Detect which cell encompasses the target text, then output its (x, y) center coordinate. 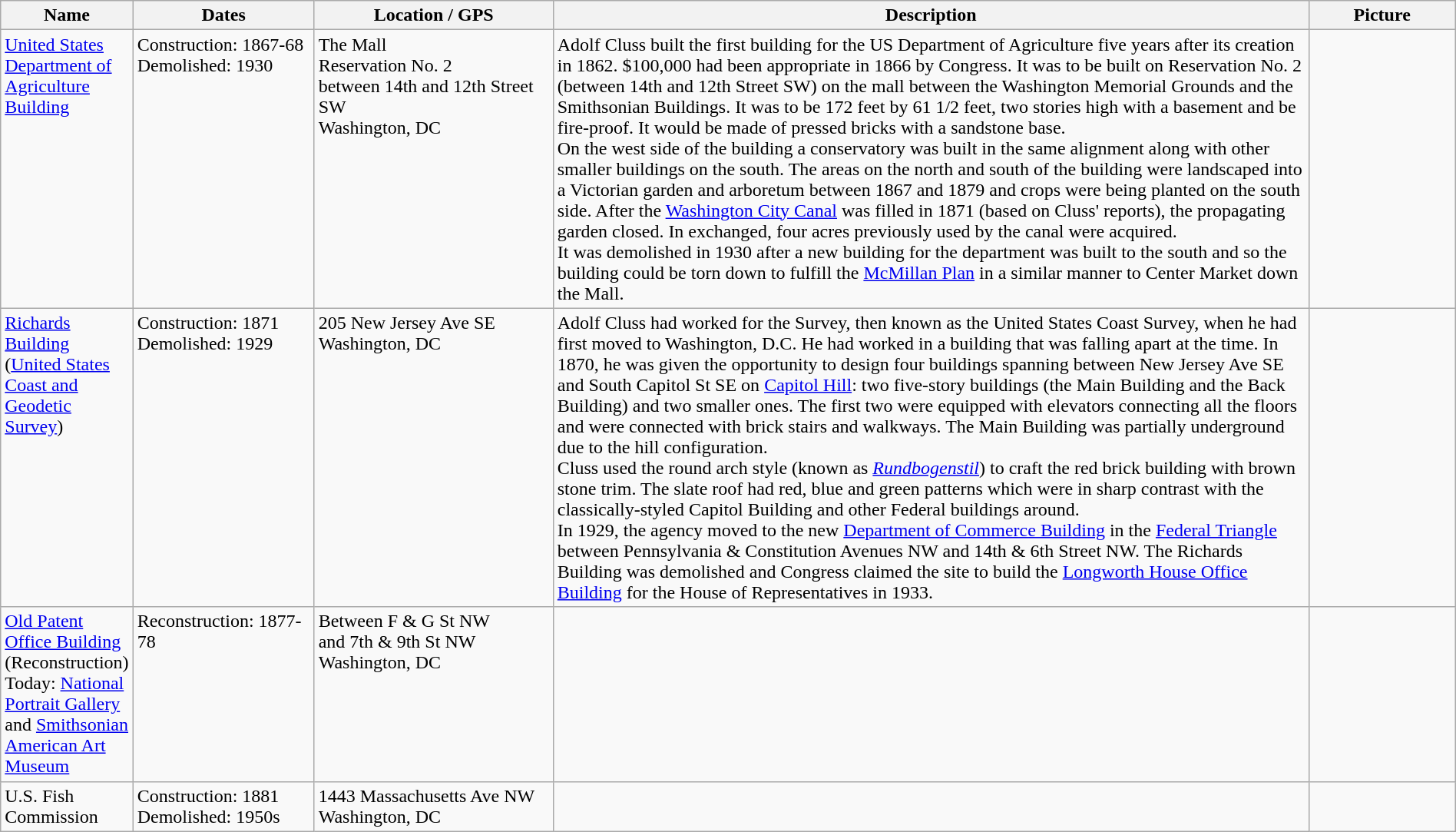
Construction: 1871 Demolished: 1929 (223, 458)
Reconstruction: 1877-78 (223, 694)
Name (67, 15)
Richards Building (United States Coast and Geodetic Survey) (67, 458)
Location / GPS (433, 15)
United States Department of Agriculture Building (67, 169)
Picture (1382, 15)
Between F & G St NWand 7th & 9th St NW Washington, DC (433, 694)
Old Patent Office Building (Reconstruction) Today: National Portrait Gallery and Smithsonian American Art Museum (67, 694)
1443 Massachusetts Ave NW Washington, DC (433, 807)
205 New Jersey Ave SE Washington, DC (433, 458)
Construction: 1867-68 Demolished: 1930 (223, 169)
Dates (223, 15)
U.S. Fish Commission (67, 807)
The MallReservation No. 2 between 14th and 12th Street SW Washington, DC (433, 169)
Description (931, 15)
Construction: 1881 Demolished: 1950s (223, 807)
